Capture the cell that displays the provided text and extract its [x, y] central coordinate. 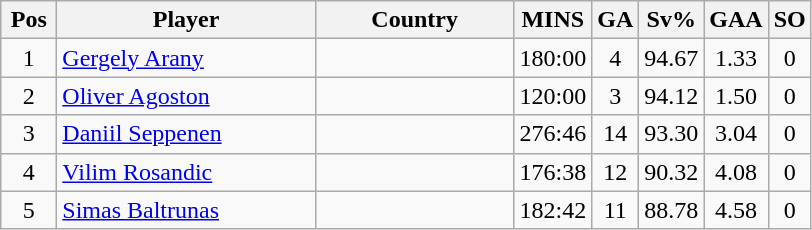
5 [29, 210]
94.12 [672, 96]
MINS [553, 20]
182:42 [553, 210]
11 [616, 210]
Oliver Agoston [186, 96]
2 [29, 96]
GAA [736, 20]
Daniil Seppenen [186, 134]
1.50 [736, 96]
Vilim Rosandic [186, 172]
Sv% [672, 20]
14 [616, 134]
Gergely Arany [186, 58]
1 [29, 58]
88.78 [672, 210]
GA [616, 20]
94.67 [672, 58]
Player [186, 20]
93.30 [672, 134]
12 [616, 172]
4.08 [736, 172]
120:00 [553, 96]
3.04 [736, 134]
Country [414, 20]
90.32 [672, 172]
176:38 [553, 172]
4.58 [736, 210]
276:46 [553, 134]
SO [790, 20]
Pos [29, 20]
Simas Baltrunas [186, 210]
180:00 [553, 58]
1.33 [736, 58]
